Find where the given text appears and provide that cell's center as (x, y) coordinate. 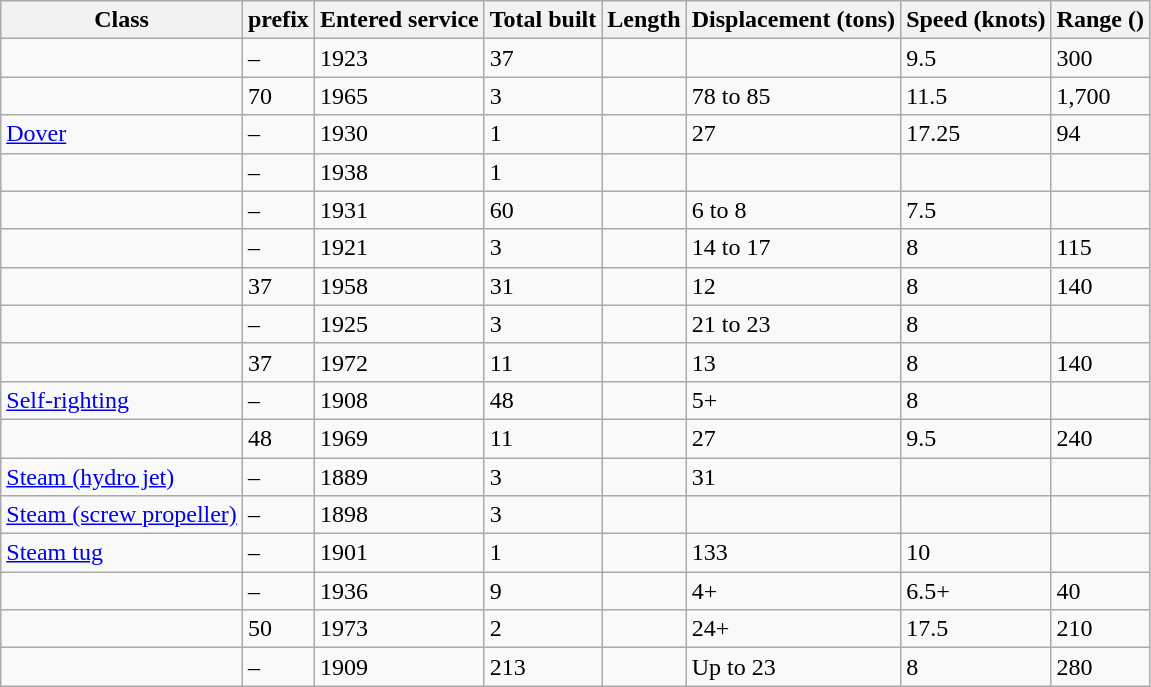
1925 (399, 324)
21 to 23 (793, 324)
133 (793, 553)
Class (122, 20)
1921 (399, 248)
Self-righting (122, 400)
60 (543, 210)
1901 (399, 553)
6.5+ (976, 591)
1898 (399, 515)
78 to 85 (793, 96)
50 (278, 629)
94 (1100, 134)
1909 (399, 667)
1958 (399, 286)
Up to 23 (793, 667)
Speed (knots) (976, 20)
Steam (screw propeller) (122, 515)
1908 (399, 400)
10 (976, 553)
Dover (122, 134)
1,700 (1100, 96)
Displacement (tons) (793, 20)
Range () (1100, 20)
11.5 (976, 96)
1931 (399, 210)
Entered service (399, 20)
240 (1100, 438)
1965 (399, 96)
9 (543, 591)
1973 (399, 629)
1889 (399, 477)
213 (543, 667)
115 (1100, 248)
7.5 (976, 210)
210 (1100, 629)
14 to 17 (793, 248)
300 (1100, 58)
1969 (399, 438)
Length (644, 20)
17.25 (976, 134)
2 (543, 629)
1930 (399, 134)
1938 (399, 172)
70 (278, 96)
40 (1100, 591)
5+ (793, 400)
12 (793, 286)
1972 (399, 362)
prefix (278, 20)
1923 (399, 58)
Steam (hydro jet) (122, 477)
13 (793, 362)
4+ (793, 591)
24+ (793, 629)
Total built (543, 20)
6 to 8 (793, 210)
280 (1100, 667)
1936 (399, 591)
17.5 (976, 629)
Steam tug (122, 553)
